Output the [X, Y] coordinate of the center of the cell containing the given text.  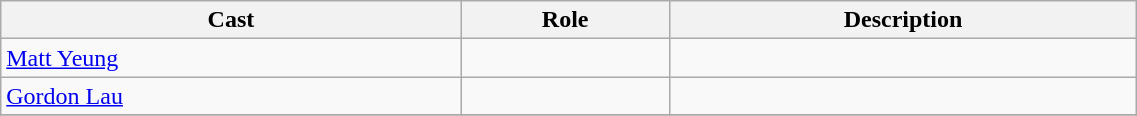
Cast [231, 20]
Gordon Lau [231, 96]
Description [903, 20]
Role [565, 20]
Matt Yeung [231, 58]
